Search for the cell housing the specified text and yield its [X, Y] center coordinate. 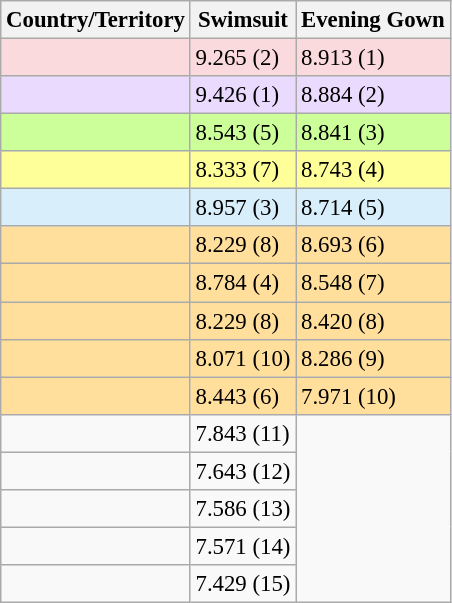
8.693 (6) [373, 245]
7.586 (13) [243, 509]
8.884 (2) [373, 95]
7.843 (11) [243, 433]
7.571 (14) [243, 546]
8.784 (4) [243, 283]
8.543 (5) [243, 133]
8.286 (9) [373, 358]
8.443 (6) [243, 396]
8.420 (8) [373, 321]
Evening Gown [373, 20]
7.971 (10) [373, 396]
9.426 (1) [243, 95]
8.913 (1) [373, 58]
8.071 (10) [243, 358]
8.841 (3) [373, 133]
9.265 (2) [243, 58]
8.714 (5) [373, 208]
Swimsuit [243, 20]
8.743 (4) [373, 170]
7.429 (15) [243, 584]
8.548 (7) [373, 283]
8.333 (7) [243, 170]
Country/Territory [96, 20]
7.643 (12) [243, 471]
8.957 (3) [243, 208]
